For the text-containing cell, return its midpoint in (x, y) coordinate format. 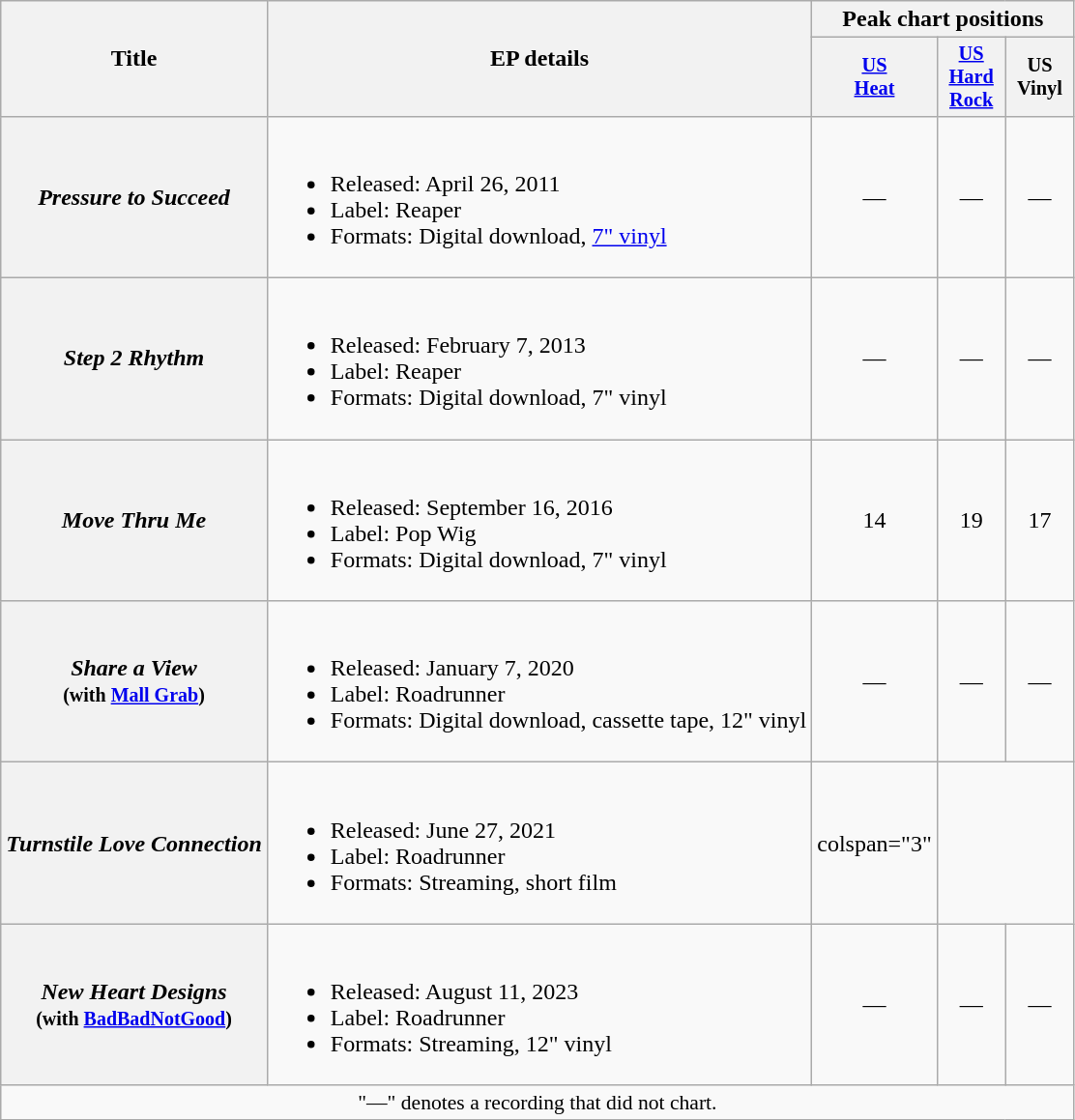
Pressure to Succeed (134, 197)
New Heart Designs(with BadBadNotGood) (134, 1005)
Move Thru Me (134, 520)
Title (134, 59)
EP details (539, 59)
Released: April 26, 2011Label: ReaperFormats: Digital download, 7" vinyl (539, 197)
USHeat (875, 77)
Step 2 Rhythm (134, 359)
Released: August 11, 2023Label: RoadrunnerFormats: Streaming, 12" vinyl (539, 1005)
Released: February 7, 2013Label: ReaperFormats: Digital download, 7" vinyl (539, 359)
Released: June 27, 2021Label: RoadrunnerFormats: Streaming, short film (539, 843)
Share a View(with Mall Grab) (134, 682)
Turnstile Love Connection (134, 843)
Released: January 7, 2020Label: RoadrunnerFormats: Digital download, cassette tape, 12" vinyl (539, 682)
Peak chart positions (944, 19)
colspan="3" (875, 843)
19 (971, 520)
17 (1040, 520)
USHardRock (971, 77)
Released: September 16, 2016Label: Pop WigFormats: Digital download, 7" vinyl (539, 520)
14 (875, 520)
"—" denotes a recording that did not chart. (537, 1103)
USVinyl (1040, 77)
